From the cell containing the given text, extract its center point as (x, y) coordinate. 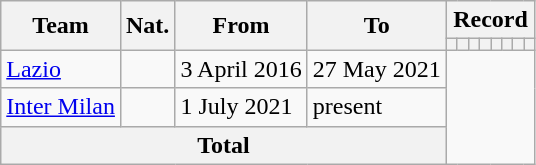
To (376, 26)
Record (490, 20)
present (376, 107)
Nat. (147, 26)
Inter Milan (61, 107)
Total (224, 145)
1 July 2021 (241, 107)
3 April 2016 (241, 69)
From (241, 26)
Team (61, 26)
Lazio (61, 69)
27 May 2021 (376, 69)
